Return (X, Y) of the center of cell containing provided text 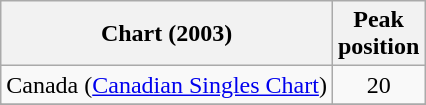
Peakposition (378, 34)
Canada (Canadian Singles Chart) (167, 85)
Chart (2003) (167, 34)
20 (378, 85)
